Scan for the cell matching the given text and deliver its (X, Y) coordinate at center. 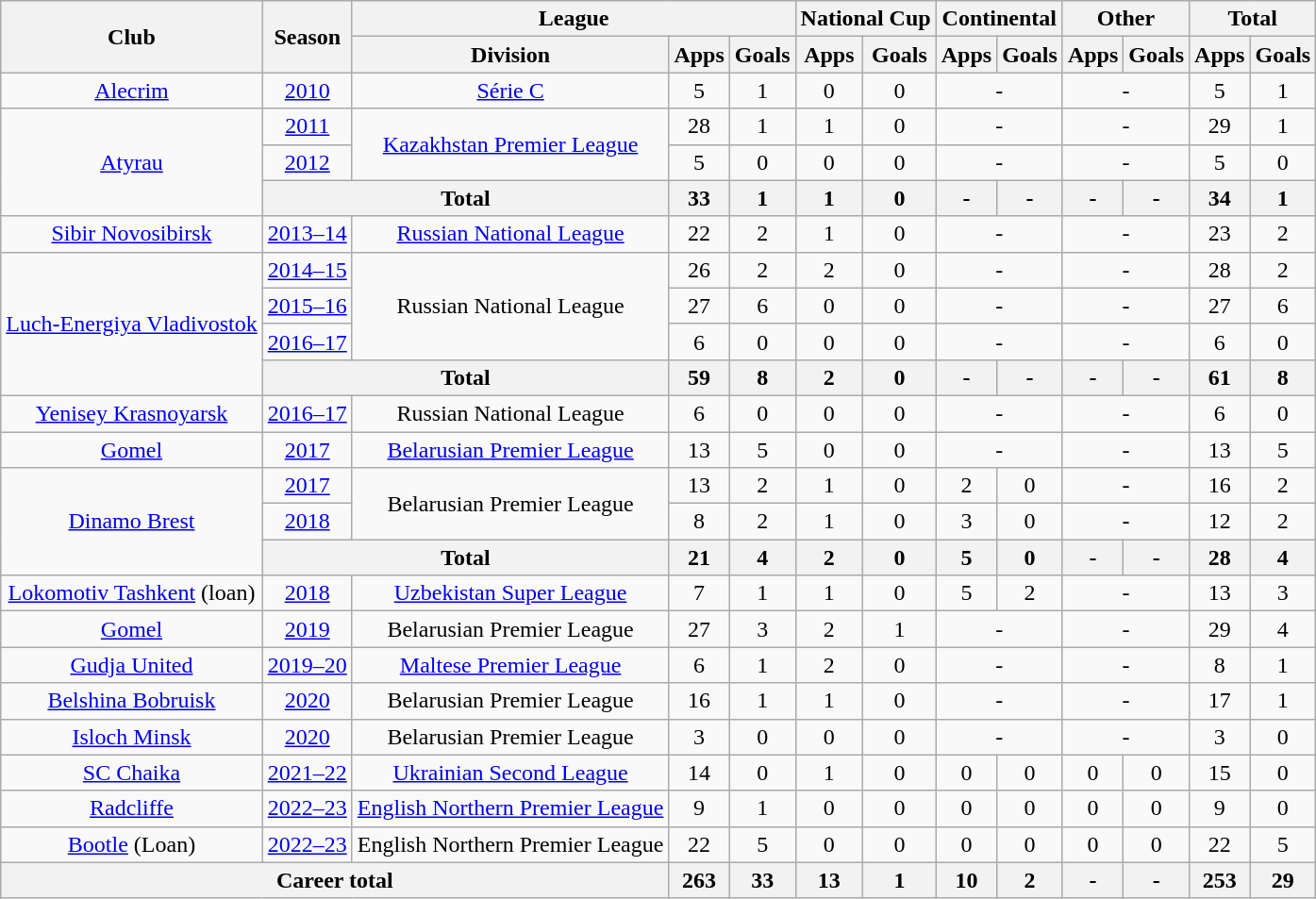
Radcliffe (132, 808)
Belshina Bobruisk (132, 701)
21 (699, 558)
Isloch Minsk (132, 737)
2013–14 (308, 234)
National Cup (866, 19)
23 (1220, 234)
Division (510, 55)
253 (1220, 880)
Uzbekistan Super League (510, 593)
Lokomotiv Tashkent (loan) (132, 593)
Sibir Novosibirsk (132, 234)
Yenisey Krasnoyarsk (132, 413)
2019–20 (308, 665)
Continental (999, 19)
10 (966, 880)
Kazakhstan Premier League (510, 144)
Other (1125, 19)
2019 (308, 629)
Atyrau (132, 162)
Ukrainian Second League (510, 773)
12 (1220, 522)
Alecrim (132, 91)
34 (1220, 198)
Career total (335, 880)
Maltese Premier League (510, 665)
Dinamo Brest (132, 522)
Luch-Energiya Vladivostok (132, 324)
2011 (308, 126)
14 (699, 773)
17 (1220, 701)
7 (699, 593)
Club (132, 37)
61 (1220, 377)
2021–22 (308, 773)
League (574, 19)
Gudja United (132, 665)
Season (308, 37)
2012 (308, 162)
15 (1220, 773)
Bootle (Loan) (132, 844)
2010 (308, 91)
2014–15 (308, 270)
2015–16 (308, 306)
263 (699, 880)
Série C (510, 91)
SC Chaika (132, 773)
59 (699, 377)
26 (699, 270)
